Return (X, Y) of the center of cell containing provided text 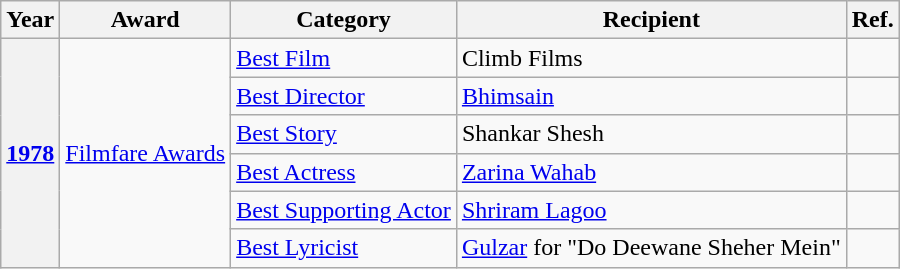
Bhimsain (651, 96)
Gulzar for "Do Deewane Sheher Mein" (651, 248)
Best Supporting Actor (344, 210)
Ref. (872, 20)
Award (146, 20)
Shriram Lagoo (651, 210)
Zarina Wahab (651, 172)
Category (344, 20)
Best Story (344, 134)
Shankar Shesh (651, 134)
Filmfare Awards (146, 153)
Climb Films (651, 58)
Recipient (651, 20)
Best Actress (344, 172)
Year (30, 20)
1978 (30, 153)
Best Director (344, 96)
Best Film (344, 58)
Best Lyricist (344, 248)
